Identify which cell holds the provided text, then report its (x, y) central coordinate. 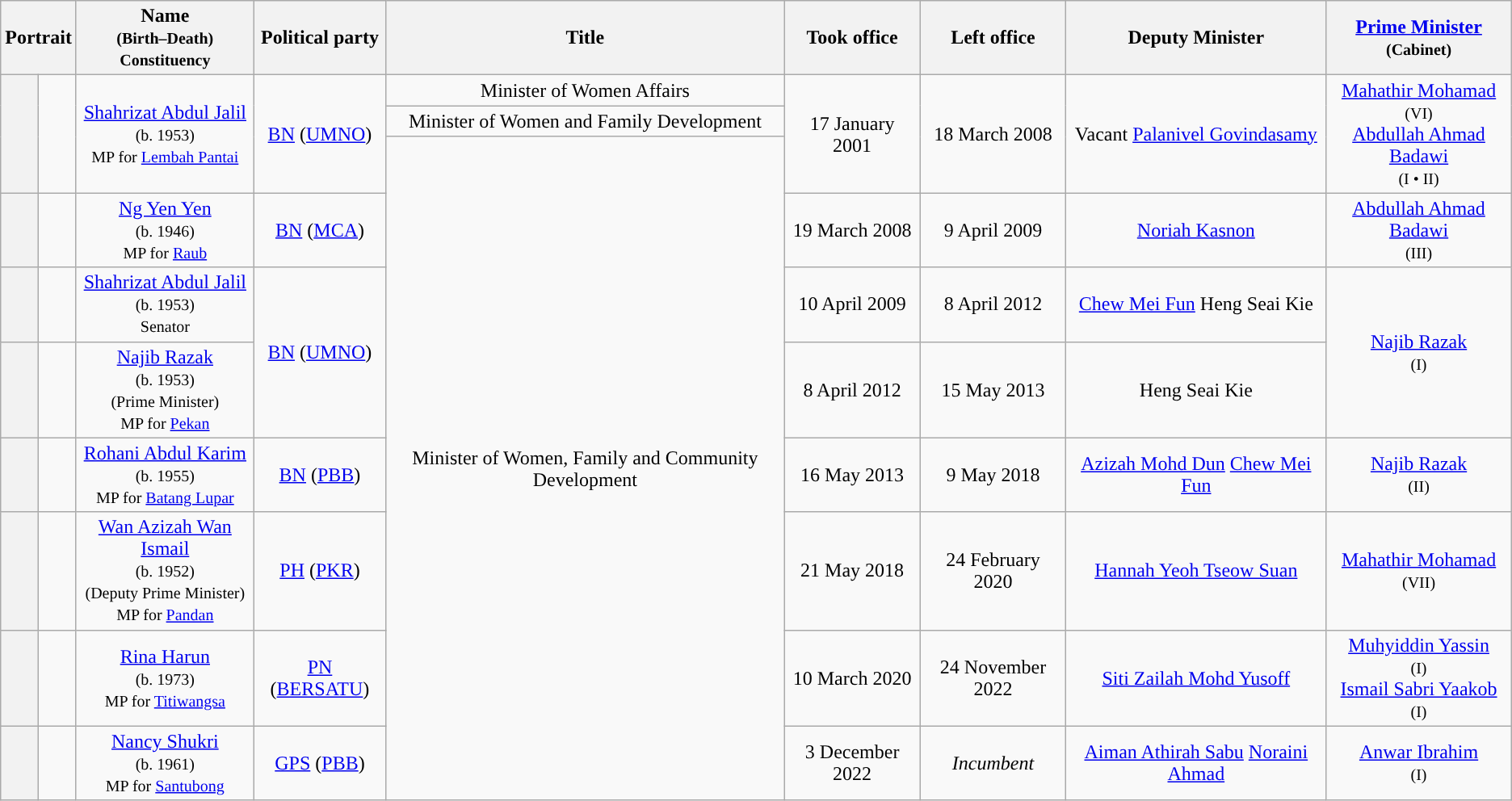
Nancy Shukri(b. 1961)MP for Santubong (165, 763)
Title (585, 38)
Noriah Kasnon (1196, 230)
17 January 2001 (852, 134)
Wan Azizah Wan Ismail(b. 1952)(Deputy Prime Minister) MP for Pandan (165, 571)
10 April 2009 (852, 304)
9 April 2009 (993, 230)
Shahrizat Abdul Jalil(b. 1953)Senator (165, 304)
Chew Mei Fun Heng Seai Kie (1196, 304)
Incumbent (993, 763)
Rohani Abdul Karim(b. 1955)MP for Batang Lupar (165, 475)
Portrait (39, 38)
GPS (PBB) (320, 763)
Took office (852, 38)
Aiman Athirah Sabu Noraini Ahmad (1196, 763)
Minister of Women Affairs (585, 90)
Vacant Palanivel Govindasamy (1196, 134)
21 May 2018 (852, 571)
Left office (993, 38)
Deputy Minister (1196, 38)
10 March 2020 (852, 678)
Name(Birth–Death)Constituency (165, 38)
BN (PBB) (320, 475)
Abdullah Ahmad Badawi(III) (1418, 230)
Minister of Women, Family and Community Development (585, 468)
Najib Razak(b. 1953)(Prime Minister)MP for Pekan (165, 389)
Siti Zailah Mohd Yusoff (1196, 678)
19 March 2008 (852, 230)
Azizah Mohd Dun Chew Mei Fun (1196, 475)
Najib Razak(II) (1418, 475)
Najib Razak(I) (1418, 352)
Hannah Yeoh Tseow Suan (1196, 571)
Heng Seai Kie (1196, 389)
18 March 2008 (993, 134)
24 February 2020 (993, 571)
3 December 2022 (852, 763)
Mahathir Mohamad(VII) (1418, 571)
24 November 2022 (993, 678)
PN (BERSATU) (320, 678)
PH (PKR) (320, 571)
Mahathir Mohamad(VI)Abdullah Ahmad Badawi(I • II) (1418, 134)
15 May 2013 (993, 389)
Ng Yen Yen(b. 1946)MP for Raub (165, 230)
Rina Harun(b. 1973)MP for Titiwangsa (165, 678)
9 May 2018 (993, 475)
Anwar Ibrahim(I) (1418, 763)
Political party (320, 38)
Muhyiddin Yassin(I)Ismail Sabri Yaakob(I) (1418, 678)
Shahrizat Abdul Jalil(b. 1953)MP for Lembah Pantai (165, 134)
BN (MCA) (320, 230)
Prime Minister(Cabinet) (1418, 38)
16 May 2013 (852, 475)
Minister of Women and Family Development (585, 121)
